Locate the cell with the specified text and output its [x, y] center coordinate. 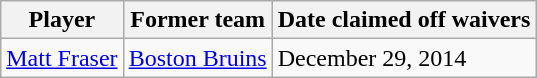
Former team [198, 20]
Boston Bruins [198, 58]
Player [62, 20]
December 29, 2014 [404, 58]
Matt Fraser [62, 58]
Date claimed off waivers [404, 20]
